Return the [X, Y] coordinate for the center point of the cell that contains the specified text.  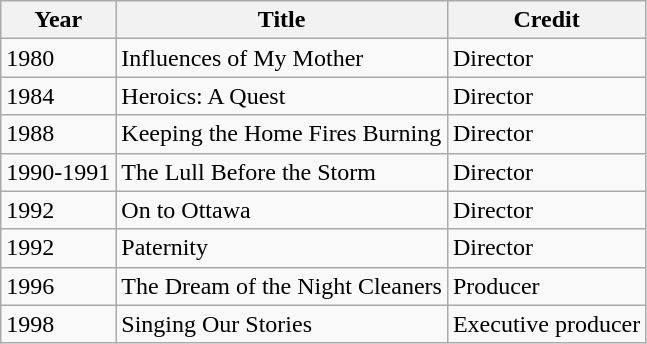
1998 [58, 324]
1980 [58, 58]
The Dream of the Night Cleaners [282, 286]
Influences of My Mother [282, 58]
1996 [58, 286]
1984 [58, 96]
Singing Our Stories [282, 324]
Title [282, 20]
Producer [546, 286]
Executive producer [546, 324]
1988 [58, 134]
The Lull Before the Storm [282, 172]
On to Ottawa [282, 210]
Year [58, 20]
Heroics: A Quest [282, 96]
Paternity [282, 248]
Keeping the Home Fires Burning [282, 134]
Credit [546, 20]
1990-1991 [58, 172]
